For the text-containing cell, return its midpoint in (x, y) coordinate format. 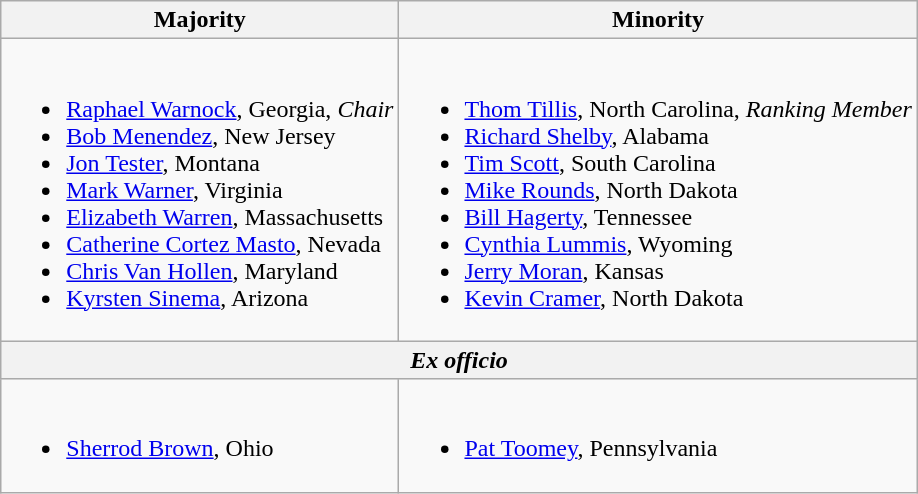
Sherrod Brown, Ohio (200, 436)
Pat Toomey, Pennsylvania (658, 436)
Majority (200, 20)
Minority (658, 20)
Ex officio (460, 360)
